Identify which cell holds the provided text, then report its (x, y) central coordinate. 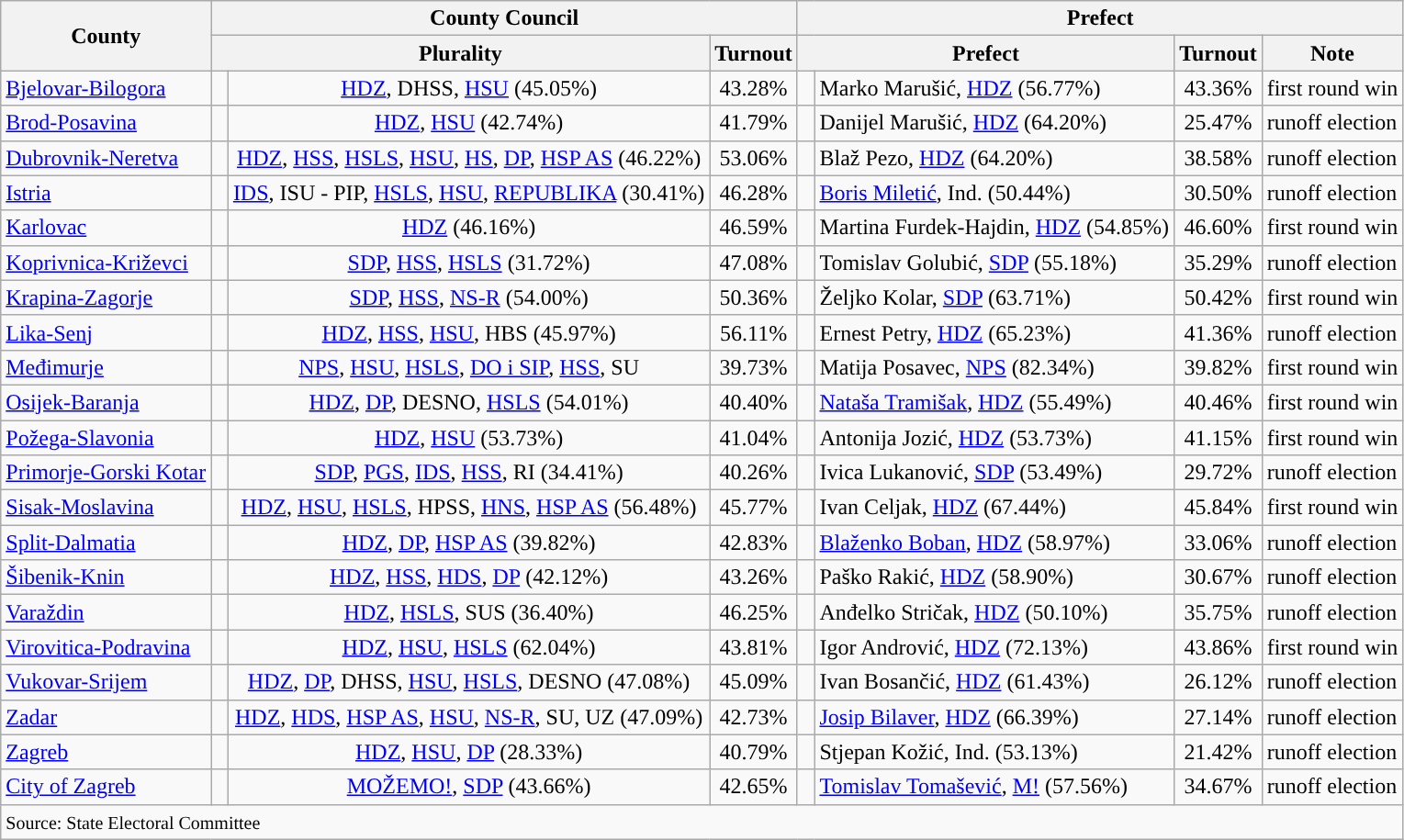
County (107, 36)
41.04% (754, 438)
Anđelko Stričak, HDZ (50.10%) (994, 612)
25.47% (1219, 123)
HDZ, HSU, HSLS, HPSS, HNS, HSP AS (56.48%) (468, 508)
30.67% (1219, 577)
City of Zagreb (107, 787)
HDZ (46.16%) (468, 228)
35.29% (1219, 263)
Brod-Posavina (107, 123)
43.86% (1219, 647)
Tomislav Tomašević, M! (57.56%) (994, 787)
53.06% (754, 158)
41.79% (754, 123)
56.11% (754, 332)
HDZ, HSU (53.73%) (468, 438)
47.08% (754, 263)
46.59% (754, 228)
Zadar (107, 717)
HDZ, HSS, HDS, DP (42.12%) (468, 577)
45.84% (1219, 508)
43.81% (754, 647)
50.42% (1219, 297)
Dubrovnik-Neretva (107, 158)
33.06% (1219, 543)
Martina Furdek-Hajdin, HDZ (54.85%) (994, 228)
County Council (505, 18)
42.65% (754, 787)
Lika-Senj (107, 332)
NPS, HSU, HSLS, DO i SIP, HSS, SU (468, 367)
39.82% (1219, 367)
Zagreb (107, 752)
HDZ, HSS, HSLS, HSU, HS, DP, HSP AS (46.22%) (468, 158)
41.36% (1219, 332)
40.26% (754, 473)
34.67% (1219, 787)
Ivan Bosančić, HDZ (61.43%) (994, 682)
SDP, HSS, HSLS (31.72%) (468, 263)
40.46% (1219, 402)
Igor Andrović, HDZ (72.13%) (994, 647)
46.60% (1219, 228)
Vukovar-Srijem (107, 682)
Željko Kolar, SDP (63.71%) (994, 297)
35.75% (1219, 612)
Danijel Marušić, HDZ (64.20%) (994, 123)
Međimurje (107, 367)
27.14% (1219, 717)
Virovitica-Podravina (107, 647)
Karlovac (107, 228)
43.36% (1219, 88)
46.28% (754, 193)
Krapina-Zagorje (107, 297)
Osijek-Baranja (107, 402)
43.26% (754, 577)
Primorje-Gorski Kotar (107, 473)
Ivan Celjak, HDZ (67.44%) (994, 508)
Source: State Electoral Committee (702, 822)
Marko Marušić, HDZ (56.77%) (994, 88)
Blaž Pezo, HDZ (64.20%) (994, 158)
Tomislav Golubić, SDP (55.18%) (994, 263)
Stjepan Kožić, Ind. (53.13%) (994, 752)
42.73% (754, 717)
HDZ, HSU (42.74%) (468, 123)
Istria (107, 193)
Josip Bilaver, HDZ (66.39%) (994, 717)
38.58% (1219, 158)
43.28% (754, 88)
HDZ, DP, DHSS, HSU, HSLS, DESNO (47.08%) (468, 682)
Požega-Slavonia (107, 438)
MOŽEMO!, SDP (43.66%) (468, 787)
Ivica Lukanović, SDP (53.49%) (994, 473)
HDZ, HSLS, SUS (36.40%) (468, 612)
50.36% (754, 297)
Plurality (461, 53)
45.77% (754, 508)
IDS, ISU - PIP, HSLS, HSU, REPUBLIKA (30.41%) (468, 193)
Note (1332, 53)
29.72% (1219, 473)
46.25% (754, 612)
SDP, HSS, NS-R (54.00%) (468, 297)
HDZ, HSU, DP (28.33%) (468, 752)
HDZ, DP, HSP AS (39.82%) (468, 543)
Blaženko Boban, HDZ (58.97%) (994, 543)
Antonija Jozić, HDZ (53.73%) (994, 438)
Šibenik-Knin (107, 577)
Sisak-Moslavina (107, 508)
40.79% (754, 752)
HDZ, DHSS, HSU (45.05%) (468, 88)
45.09% (754, 682)
21.42% (1219, 752)
26.12% (1219, 682)
Paško Rakić, HDZ (58.90%) (994, 577)
Bjelovar-Bilogora (107, 88)
Matija Posavec, NPS (82.34%) (994, 367)
30.50% (1219, 193)
Varaždin (107, 612)
41.15% (1219, 438)
39.73% (754, 367)
HDZ, DP, DESNO, HSLS (54.01%) (468, 402)
SDP, PGS, IDS, HSS, RI (34.41%) (468, 473)
Koprivnica-Križevci (107, 263)
HDZ, HSU, HSLS (62.04%) (468, 647)
40.40% (754, 402)
42.83% (754, 543)
Boris Miletić, Ind. (50.44%) (994, 193)
HDZ, HSS, HSU, HBS (45.97%) (468, 332)
Ernest Petry, HDZ (65.23%) (994, 332)
HDZ, HDS, HSP AS, HSU, NS-R, SU, UZ (47.09%) (468, 717)
Split-Dalmatia (107, 543)
Nataša Tramišak, HDZ (55.49%) (994, 402)
